Provide the [X, Y] coordinate of the cell's center where the given text is located.  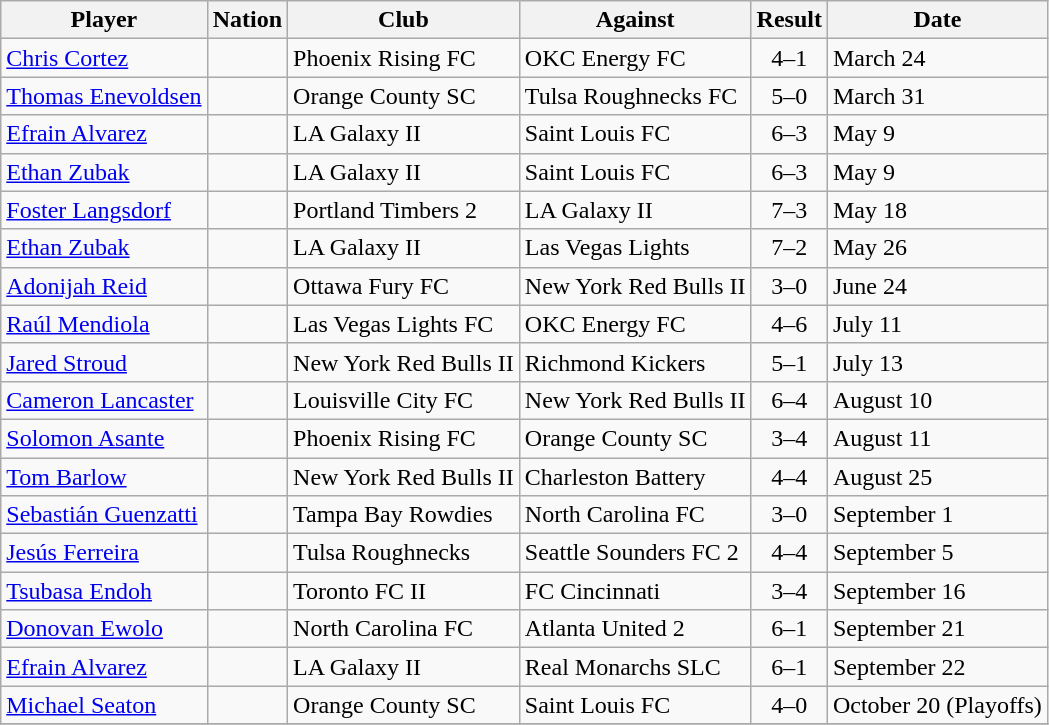
Las Vegas Lights FC [404, 324]
Louisville City FC [404, 400]
Real Monarchs SLC [635, 667]
Foster Langsdorf [104, 210]
March 31 [937, 96]
Las Vegas Lights [635, 248]
August 11 [937, 438]
September 21 [937, 629]
5–0 [789, 96]
September 1 [937, 515]
Tulsa Roughnecks FC [635, 96]
Raúl Mendiola [104, 324]
6–4 [789, 400]
5–1 [789, 362]
Thomas Enevoldsen [104, 96]
Donovan Ewolo [104, 629]
September 16 [937, 591]
Seattle Sounders FC 2 [635, 553]
July 11 [937, 324]
Tampa Bay Rowdies [404, 515]
Sebastián Guenzatti [104, 515]
4–6 [789, 324]
May 18 [937, 210]
Ottawa Fury FC [404, 286]
7–2 [789, 248]
Cameron Lancaster [104, 400]
August 10 [937, 400]
7–3 [789, 210]
Club [404, 20]
Nation [247, 20]
Tsubasa Endoh [104, 591]
FC Cincinnati [635, 591]
Adonijah Reid [104, 286]
Tulsa Roughnecks [404, 553]
4–1 [789, 58]
September 22 [937, 667]
Jared Stroud [104, 362]
Michael Seaton [104, 705]
4–0 [789, 705]
Jesús Ferreira [104, 553]
August 25 [937, 477]
Solomon Asante [104, 438]
September 5 [937, 553]
Atlanta United 2 [635, 629]
July 13 [937, 362]
Player [104, 20]
Tom Barlow [104, 477]
Portland Timbers 2 [404, 210]
October 20 (Playoffs) [937, 705]
Richmond Kickers [635, 362]
Against [635, 20]
Date [937, 20]
Toronto FC II [404, 591]
March 24 [937, 58]
May 26 [937, 248]
Chris Cortez [104, 58]
Result [789, 20]
Charleston Battery [635, 477]
June 24 [937, 286]
